Find where the given text appears and provide that cell's center as [x, y] coordinate. 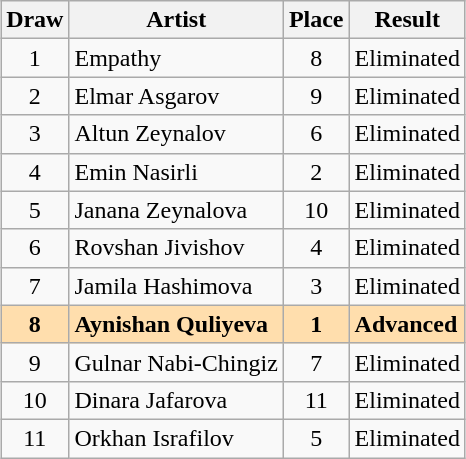
Emin Nasirli [176, 172]
Dinara Jafarova [176, 400]
Jamila Hashimova [176, 286]
Artist [176, 20]
Janana Zeynalova [176, 210]
Result [407, 20]
Empathy [176, 58]
Advanced [407, 324]
Orkhan Israfilov [176, 438]
Elmar Asgarov [176, 96]
Gulnar Nabi-Chingiz [176, 362]
Draw [35, 20]
Place [316, 20]
Aynishan Quliyeva [176, 324]
Rovshan Jivishov [176, 248]
Altun Zeynalov [176, 134]
